Identify which cell holds the provided text, then report its (X, Y) central coordinate. 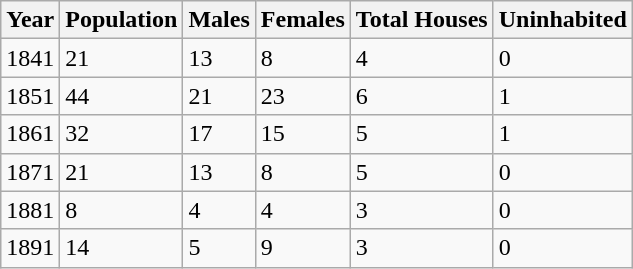
1851 (30, 96)
Females (302, 20)
1881 (30, 210)
15 (302, 134)
Year (30, 20)
23 (302, 96)
14 (122, 248)
Population (122, 20)
Uninhabited (562, 20)
32 (122, 134)
44 (122, 96)
Total Houses (422, 20)
17 (219, 134)
1891 (30, 248)
Males (219, 20)
6 (422, 96)
1871 (30, 172)
9 (302, 248)
1841 (30, 58)
1861 (30, 134)
